For the text-containing cell, return its midpoint in [x, y] coordinate format. 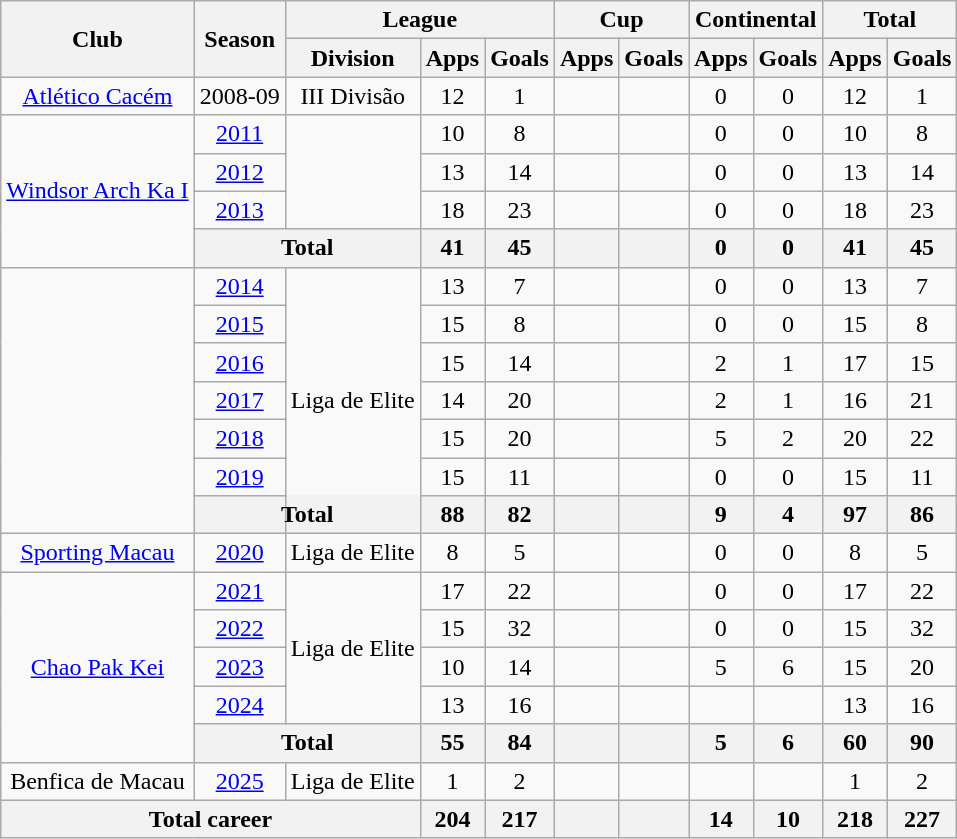
84 [520, 743]
2015 [240, 324]
2024 [240, 705]
2014 [240, 286]
4 [788, 515]
2012 [240, 172]
9 [721, 515]
III Divisão [352, 96]
204 [452, 819]
97 [855, 515]
90 [922, 743]
Windsor Arch Ka I [98, 191]
2011 [240, 134]
2025 [240, 781]
Cup [621, 20]
2016 [240, 362]
86 [922, 515]
60 [855, 743]
82 [520, 515]
League [420, 20]
Continental [756, 20]
2020 [240, 553]
Benfica de Macau [98, 781]
2017 [240, 400]
2008-09 [240, 96]
218 [855, 819]
2023 [240, 667]
55 [452, 743]
2022 [240, 629]
Sporting Macau [98, 553]
88 [452, 515]
2013 [240, 210]
Total career [210, 819]
Atlético Cacém [98, 96]
21 [922, 400]
2021 [240, 591]
Division [352, 58]
Season [240, 39]
227 [922, 819]
Club [98, 39]
2018 [240, 438]
Chao Pak Kei [98, 667]
2019 [240, 477]
217 [520, 819]
